Pinpoint the cell where the given text exists, returning its (x, y) midpoint coordinate. 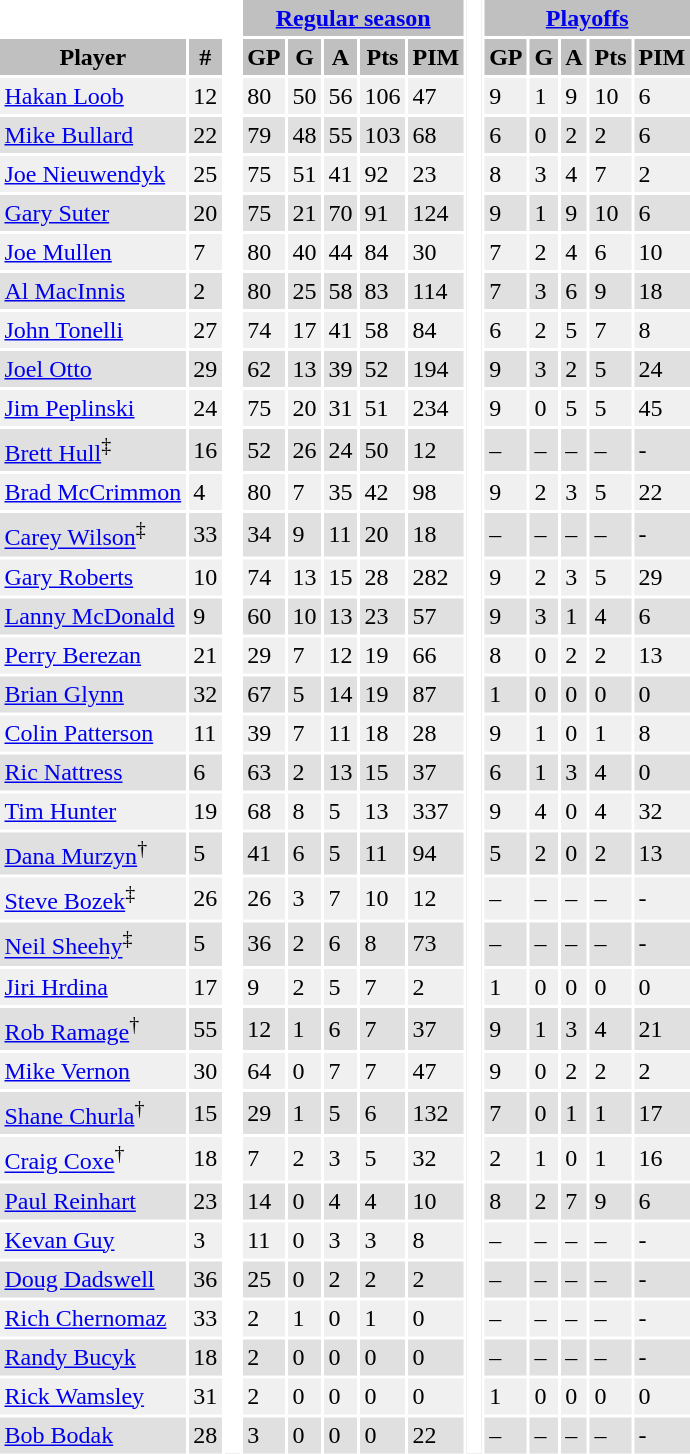
48 (304, 135)
57 (436, 616)
70 (340, 213)
Kevan Guy (93, 1240)
Regular season (354, 18)
Mike Bullard (93, 135)
67 (264, 694)
Tim Hunter (93, 811)
Paul Reinhart (93, 1201)
124 (436, 213)
Al MacInnis (93, 291)
Mike Vernon (93, 1071)
94 (436, 853)
# (206, 57)
64 (264, 1071)
60 (264, 616)
98 (436, 492)
Perry Berezan (93, 655)
Carey Wilson‡ (93, 534)
Jim Peplinski (93, 408)
John Tonelli (93, 330)
Craig Coxe† (93, 1158)
Ric Nattress (93, 772)
63 (264, 772)
Brian Glynn (93, 694)
194 (436, 369)
40 (304, 252)
Joel Otto (93, 369)
Rick Wamsley (93, 1396)
27 (206, 330)
106 (382, 96)
Hakan Loob (93, 96)
Joe Mullen (93, 252)
Steve Bozek‡ (93, 898)
114 (436, 291)
66 (436, 655)
45 (662, 408)
87 (436, 694)
Rob Ramage† (93, 1028)
Gary Roberts (93, 577)
Doug Dadswell (93, 1279)
56 (340, 96)
83 (382, 291)
Joe Nieuwendyk (93, 174)
Lanny McDonald (93, 616)
Randy Bucyk (93, 1357)
62 (264, 369)
Colin Patterson (93, 733)
42 (382, 492)
73 (436, 944)
Bob Bodak (93, 1435)
44 (340, 252)
103 (382, 135)
Dana Murzyn† (93, 853)
Brad McCrimmon (93, 492)
Gary Suter (93, 213)
35 (340, 492)
234 (436, 408)
Neil Sheehy‡ (93, 944)
Rich Chernomaz (93, 1318)
282 (436, 577)
34 (264, 534)
Playoffs (588, 18)
337 (436, 811)
132 (436, 1113)
79 (264, 135)
91 (382, 213)
Jiri Hrdina (93, 986)
Brett Hull‡ (93, 450)
92 (382, 174)
Player (93, 57)
Shane Churla† (93, 1113)
